Provide the (x, y) coordinate of the cell's center where the given text is located.  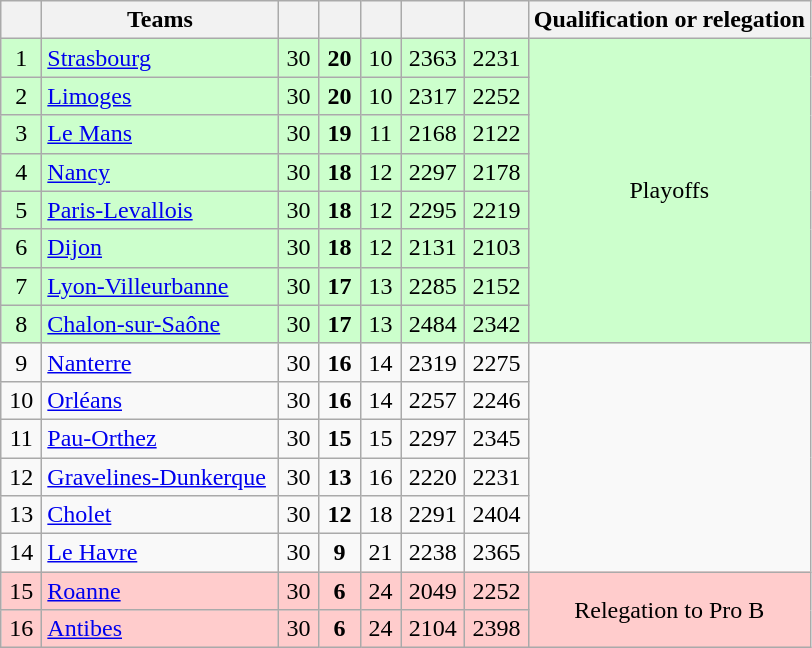
2131 (433, 248)
Le Havre (160, 553)
Paris-Levallois (160, 210)
2317 (433, 96)
2345 (497, 438)
Le Mans (160, 134)
2363 (433, 58)
2238 (433, 553)
Qualification or relegation (669, 20)
2 (22, 96)
Limoges (160, 96)
Nanterre (160, 362)
5 (22, 210)
2257 (433, 400)
Strasbourg (160, 58)
2103 (497, 248)
Pau-Orthez (160, 438)
Playoffs (669, 191)
Roanne (160, 591)
3 (22, 134)
2104 (433, 629)
4 (22, 172)
2152 (497, 286)
8 (22, 324)
Cholet (160, 515)
2168 (433, 134)
Teams (160, 20)
2246 (497, 400)
2049 (433, 591)
2295 (433, 210)
Gravelines-Dunkerque (160, 477)
2342 (497, 324)
2319 (433, 362)
7 (22, 286)
2220 (433, 477)
Relegation to Pro B (669, 610)
Antibes (160, 629)
2285 (433, 286)
2122 (497, 134)
21 (380, 553)
1 (22, 58)
2219 (497, 210)
2365 (497, 553)
Nancy (160, 172)
2484 (433, 324)
Chalon-sur-Saône (160, 324)
2398 (497, 629)
Lyon-Villeurbanne (160, 286)
19 (340, 134)
2275 (497, 362)
2178 (497, 172)
2291 (433, 515)
Dijon (160, 248)
Orléans (160, 400)
2404 (497, 515)
